Detect which cell encompasses the target text, then output its (x, y) center coordinate. 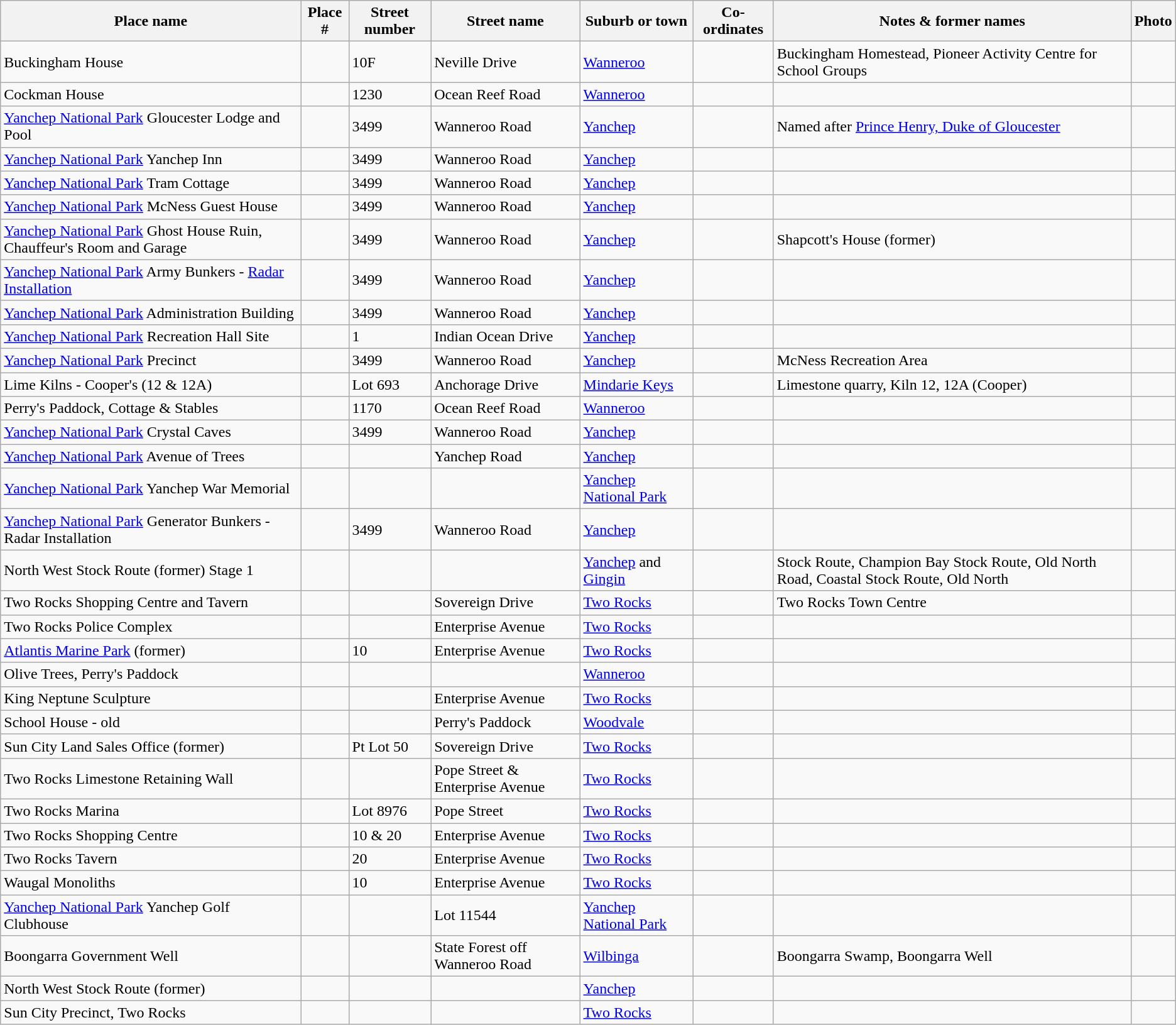
State Forest off Wanneroo Road (505, 956)
Two Rocks Limestone Retaining Wall (151, 778)
1 (389, 336)
10F (389, 62)
Pt Lot 50 (389, 746)
Yanchep National Park Yanchep Inn (151, 159)
North West Stock Route (former) (151, 989)
Yanchep National Park Administration Building (151, 312)
Place # (325, 21)
Photo (1153, 21)
Two Rocks Town Centre (952, 603)
Yanchep Road (505, 456)
Street number (389, 21)
Boongarra Government Well (151, 956)
Yanchep National Park Generator Bunkers - Radar Installation (151, 529)
1230 (389, 94)
Yanchep National Park Yanchep War Memorial (151, 489)
Sun City Land Sales Office (former) (151, 746)
Yanchep National Park Army Bunkers - Radar Installation (151, 280)
Two Rocks Tavern (151, 859)
North West Stock Route (former) Stage 1 (151, 571)
Two Rocks Shopping Centre and Tavern (151, 603)
School House - old (151, 722)
Sun City Precinct, Two Rocks (151, 1012)
1170 (389, 408)
Pope Street & Enterprise Avenue (505, 778)
Wilbinga (636, 956)
Lime Kilns - Cooper's (12 & 12A) (151, 384)
King Neptune Sculpture (151, 698)
Named after Prince Henry, Duke of Gloucester (952, 127)
Boongarra Swamp, Boongarra Well (952, 956)
Lot 11544 (505, 915)
Yanchep National Park Recreation Hall Site (151, 336)
Notes & former names (952, 21)
Yanchep National Park Tram Cottage (151, 183)
Street name (505, 21)
Place name (151, 21)
Two Rocks Shopping Centre (151, 835)
Stock Route, Champion Bay Stock Route, Old North Road, Coastal Stock Route, Old North (952, 571)
Yanchep National Park Avenue of Trees (151, 456)
Cockman House (151, 94)
Olive Trees, Perry's Paddock (151, 674)
Atlantis Marine Park (former) (151, 650)
Lot 693 (389, 384)
Buckingham House (151, 62)
Indian Ocean Drive (505, 336)
20 (389, 859)
Mindarie Keys (636, 384)
Two Rocks Police Complex (151, 627)
Yanchep National Park Precinct (151, 360)
Limestone quarry, Kiln 12, 12A (Cooper) (952, 384)
Neville Drive (505, 62)
Buckingham Homestead, Pioneer Activity Centre for School Groups (952, 62)
Woodvale (636, 722)
Two Rocks Marina (151, 811)
Yanchep National Park Crystal Caves (151, 432)
10 & 20 (389, 835)
Perry's Paddock (505, 722)
Yanchep and Gingin (636, 571)
Yanchep National Park Ghost House Ruin, Chauffeur's Room and Garage (151, 239)
Yanchep National Park McNess Guest House (151, 207)
Perry's Paddock, Cottage & Stables (151, 408)
Suburb or town (636, 21)
Yanchep National Park Gloucester Lodge and Pool (151, 127)
Lot 8976 (389, 811)
McNess Recreation Area (952, 360)
Pope Street (505, 811)
Yanchep National Park Yanchep Golf Clubhouse (151, 915)
Co-ordinates (733, 21)
Shapcott's House (former) (952, 239)
Waugal Monoliths (151, 883)
Anchorage Drive (505, 384)
